Locate the cell with the specified text and output its [x, y] center coordinate. 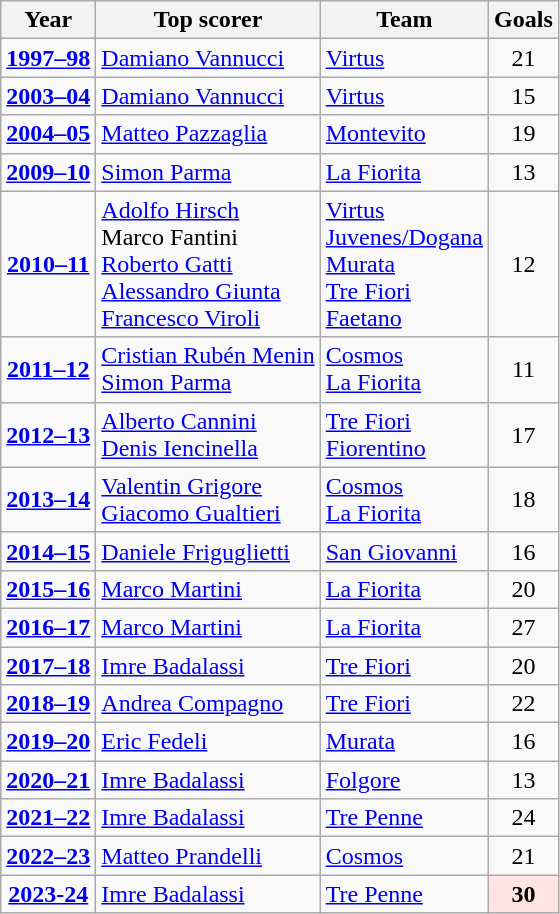
1997–98 [48, 58]
Matteo Prandelli [208, 856]
Andrea Compagno [208, 704]
17 [524, 434]
San Giovanni [404, 551]
2004–05 [48, 134]
Cristian Rubén Menin Simon Parma [208, 370]
Simon Parma [208, 172]
2009–10 [48, 172]
Valentin Grigore Giacomo Gualtieri [208, 500]
2010–11 [48, 264]
2019–20 [48, 742]
Daniele Friguglietti [208, 551]
24 [524, 818]
11 [524, 370]
Alberto Cannini Denis Iencinella [208, 434]
2015–16 [48, 589]
12 [524, 264]
2022–23 [48, 856]
Year [48, 20]
22 [524, 704]
2021–22 [48, 818]
Adolfo Hirsch Marco Fantini Roberto Gatti Alessandro Giunta Francesco Viroli [208, 264]
Top scorer [208, 20]
19 [524, 134]
VirtusJuvenes/DoganaMurataTre FioriFaetano [404, 264]
Folgore [404, 780]
27 [524, 627]
Goals [524, 20]
2016–17 [48, 627]
30 [524, 894]
Matteo Pazzaglia [208, 134]
Montevito [404, 134]
15 [524, 96]
2014–15 [48, 551]
18 [524, 500]
2017–18 [48, 665]
Cosmos [404, 856]
2018–19 [48, 704]
Eric Fedeli [208, 742]
Team [404, 20]
Murata [404, 742]
2012–13 [48, 434]
2023-24 [48, 894]
2003–04 [48, 96]
2011–12 [48, 370]
2013–14 [48, 500]
Tre FioriFiorentino [404, 434]
2020–21 [48, 780]
